Detect which cell encompasses the target text, then output its (x, y) center coordinate. 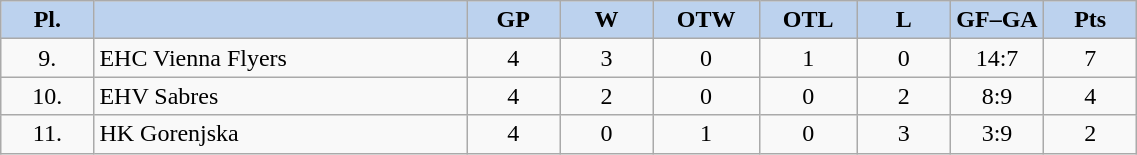
Pl. (48, 20)
EHC Vienna Flyers (280, 58)
10. (48, 96)
3:9 (996, 134)
9. (48, 58)
8:9 (996, 96)
GP (514, 20)
7 (1090, 58)
14:7 (996, 58)
L (904, 20)
HK Gorenjska (280, 134)
GF–GA (996, 20)
W (606, 20)
Pts (1090, 20)
OTW (706, 20)
EHV Sabres (280, 96)
OTL (808, 20)
11. (48, 134)
